Capture the cell that displays the provided text and extract its (X, Y) central coordinate. 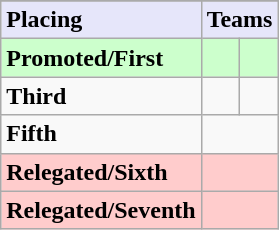
Teams (240, 20)
Relegated/Seventh (101, 210)
Placing (101, 20)
Promoted/First (101, 58)
Fifth (101, 134)
Third (101, 96)
Relegated/Sixth (101, 172)
